Identify which cell holds the provided text, then report its (x, y) central coordinate. 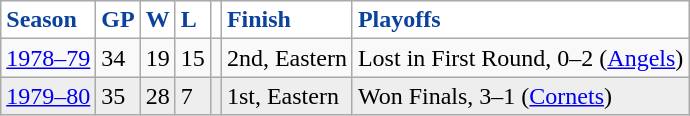
1978–79 (48, 58)
L (192, 20)
Lost in First Round, 0–2 (Angels) (520, 58)
Finish (286, 20)
1979–80 (48, 96)
19 (158, 58)
Won Finals, 3–1 (Cornets) (520, 96)
15 (192, 58)
Season (48, 20)
Playoffs (520, 20)
34 (118, 58)
7 (192, 96)
28 (158, 96)
35 (118, 96)
1st, Eastern (286, 96)
W (158, 20)
GP (118, 20)
2nd, Eastern (286, 58)
